Identify which cell holds the provided text, then report its [x, y] central coordinate. 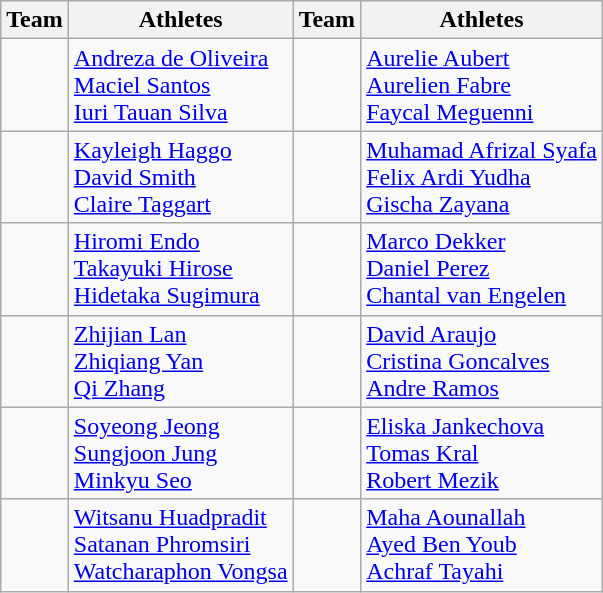
Andreza de OliveiraMaciel SantosIuri Tauan Silva [180, 85]
Soyeong JeongSungjoon JungMinkyu Seo [180, 453]
David AraujoCristina GoncalvesAndre Ramos [482, 361]
Zhijian LanZhiqiang YanQi Zhang [180, 361]
Aurelie AubertAurelien FabreFaycal Meguenni [482, 85]
Marco DekkerDaniel PerezChantal van Engelen [482, 269]
Eliska JankechovaTomas KralRobert Mezik [482, 453]
Hiromi EndoTakayuki HiroseHidetaka Sugimura [180, 269]
Kayleigh HaggoDavid SmithClaire Taggart [180, 177]
Muhamad Afrizal SyafaFelix Ardi YudhaGischa Zayana [482, 177]
Maha AounallahAyed Ben YoubAchraf Tayahi [482, 545]
Witsanu HuadpraditSatanan PhromsiriWatcharaphon Vongsa [180, 545]
